Determine the (x, y) coordinate at the center of the cell enclosing the given text.  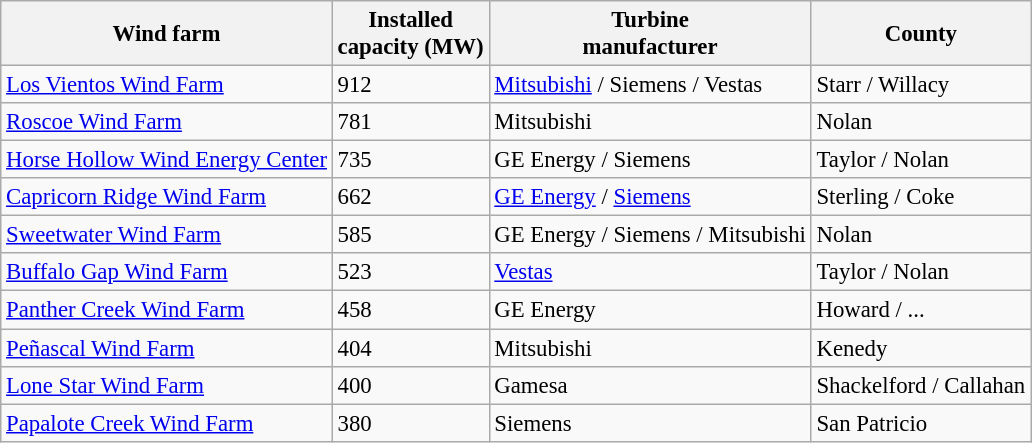
San Patricio (920, 423)
Los Vientos Wind Farm (167, 85)
Buffalo Gap Wind Farm (167, 273)
Mitsubishi / Siemens / Vestas (650, 85)
Turbine manufacturer (650, 34)
Starr / Willacy (920, 85)
662 (410, 197)
Papalote Creek Wind Farm (167, 423)
Gamesa (650, 385)
781 (410, 122)
912 (410, 85)
Roscoe Wind Farm (167, 122)
Horse Hollow Wind Energy Center (167, 160)
GE Energy (650, 310)
Shackelford / Callahan (920, 385)
458 (410, 310)
GE Energy / Siemens / Mitsubishi (650, 235)
404 (410, 348)
Siemens (650, 423)
County (920, 34)
Wind farm (167, 34)
Vestas (650, 273)
585 (410, 235)
Panther Creek Wind Farm (167, 310)
Lone Star Wind Farm (167, 385)
Sterling / Coke (920, 197)
735 (410, 160)
Howard / ... (920, 310)
380 (410, 423)
Sweetwater Wind Farm (167, 235)
Kenedy (920, 348)
Installed capacity (MW) (410, 34)
Capricorn Ridge Wind Farm (167, 197)
523 (410, 273)
Peñascal Wind Farm (167, 348)
400 (410, 385)
